Extract the [x, y] coordinate from the center of the cell holding the provided text.  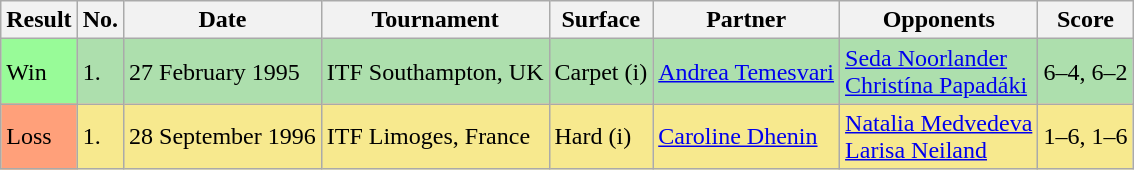
Carpet (i) [601, 72]
Score [1086, 20]
1–6, 1–6 [1086, 136]
Surface [601, 20]
Natalia Medvedeva Larisa Neiland [939, 136]
Opponents [939, 20]
Loss [39, 136]
Seda Noorlander Christína Papadáki [939, 72]
Tournament [435, 20]
Andrea Temesvari [746, 72]
27 February 1995 [223, 72]
ITF Limoges, France [435, 136]
Date [223, 20]
Caroline Dhenin [746, 136]
Result [39, 20]
Win [39, 72]
No. [100, 20]
28 September 1996 [223, 136]
Hard (i) [601, 136]
6–4, 6–2 [1086, 72]
ITF Southampton, UK [435, 72]
Partner [746, 20]
